Scan for the cell matching the given text and deliver its (X, Y) coordinate at center. 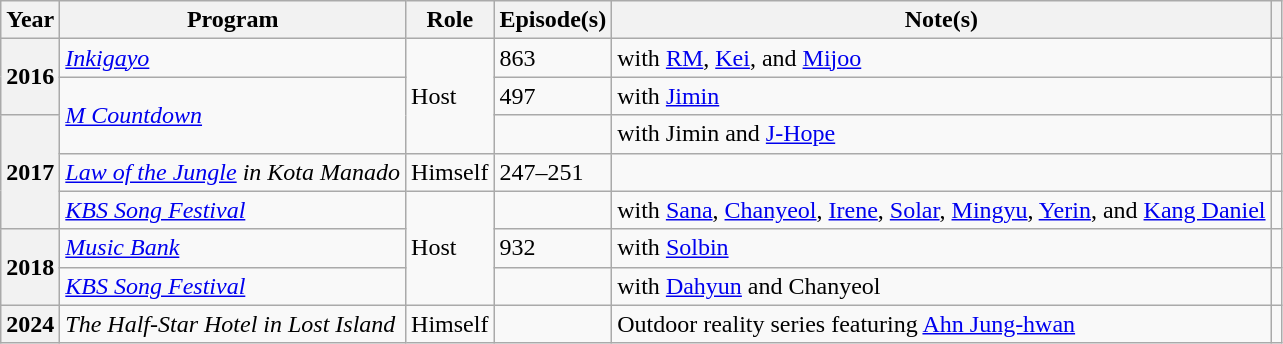
2016 (30, 77)
The Half-Star Hotel in Lost Island (233, 324)
Outdoor reality series featuring Ahn Jung-hwan (942, 324)
Year (30, 20)
with Jimin and J-Hope (942, 134)
with Solbin (942, 248)
2018 (30, 267)
Note(s) (942, 20)
with Jimin (942, 96)
Role (450, 20)
with Sana, Chanyeol, Irene, Solar, Mingyu, Yerin, and Kang Daniel (942, 210)
932 (553, 248)
497 (553, 96)
with Dahyun and Chanyeol (942, 286)
Music Bank (233, 248)
with RM, Kei, and Mijoo (942, 58)
Episode(s) (553, 20)
2017 (30, 172)
Inkigayo (233, 58)
Law of the Jungle in Kota Manado (233, 172)
Program (233, 20)
2024 (30, 324)
M Countdown (233, 115)
247–251 (553, 172)
863 (553, 58)
